Capture the cell that displays the provided text and extract its [X, Y] central coordinate. 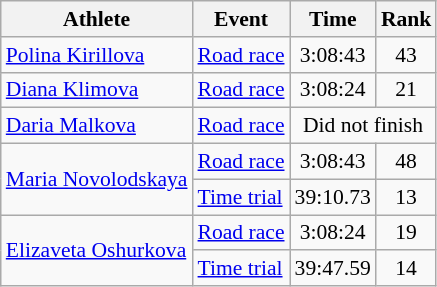
43 [406, 55]
Maria Novolodskaya [97, 180]
Time [333, 19]
Event [242, 19]
14 [406, 269]
Polina Kirillova [97, 55]
Daria Malkova [97, 126]
21 [406, 90]
Diana Klimova [97, 90]
13 [406, 197]
Did not finish [364, 126]
19 [406, 233]
48 [406, 162]
Rank [406, 19]
39:47.59 [333, 269]
39:10.73 [333, 197]
Athlete [97, 19]
Elizaveta Oshurkova [97, 250]
